From the cell containing the given text, extract its center point as (X, Y) coordinate. 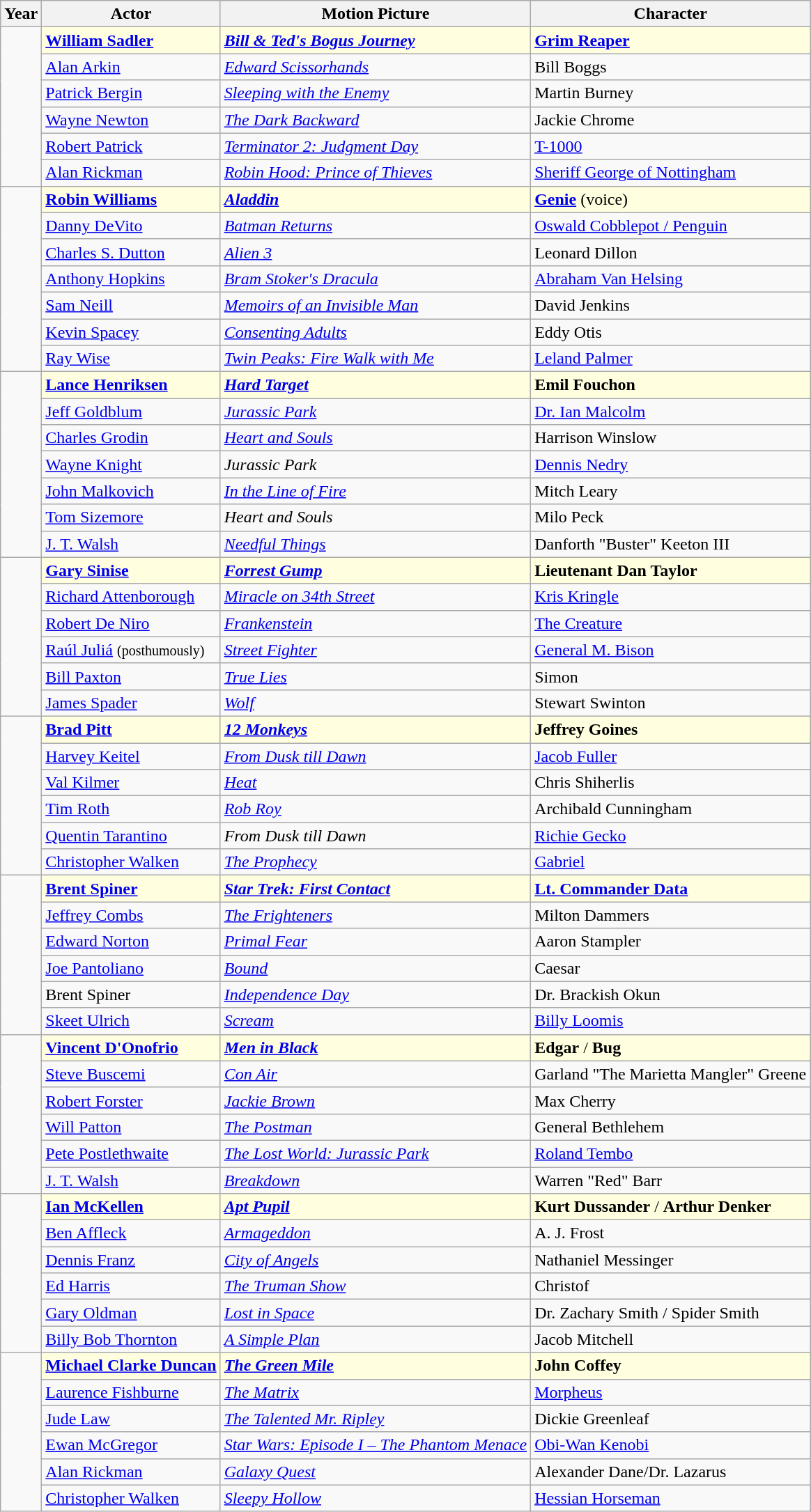
Jeff Goldblum (131, 412)
A. J. Frost (670, 1233)
Raúl Juliá (posthumously) (131, 650)
Harrison Winslow (670, 438)
Robert Forster (131, 1100)
Leonard Dillon (670, 252)
Ed Harris (131, 1286)
Lost in Space (375, 1313)
Edward Norton (131, 942)
The Green Mile (375, 1366)
Star Trek: First Contact (375, 889)
Rob Roy (375, 809)
Wayne Newton (131, 120)
Alien 3 (375, 252)
Eddy Otis (670, 332)
Primal Fear (375, 942)
Danny DeVito (131, 226)
Breakdown (375, 1180)
Sleepy Hollow (375, 1498)
Morpheus (670, 1392)
Wolf (375, 703)
Jeffrey Goines (670, 729)
Bram Stoker's Dracula (375, 279)
Dr. Zachary Smith / Spider Smith (670, 1313)
Dennis Nedry (670, 465)
Dr. Ian Malcolm (670, 412)
Max Cherry (670, 1100)
Jeffrey Combs (131, 915)
Warren "Red" Barr (670, 1180)
Obi-Wan Kenobi (670, 1445)
True Lies (375, 676)
Milo Peck (670, 517)
Robin Hood: Prince of Thieves (375, 173)
Consenting Adults (375, 332)
Jackie Brown (375, 1100)
Oswald Cobblepot / Penguin (670, 226)
The Prophecy (375, 862)
Steve Buscemi (131, 1074)
Genie (voice) (670, 199)
Kurt Dussander / Arthur Denker (670, 1207)
Emil Fouchon (670, 385)
Sleeping with the Enemy (375, 93)
Aaron Stampler (670, 942)
Patrick Bergin (131, 93)
General M. Bison (670, 650)
Charles Grodin (131, 438)
Charles S. Dutton (131, 252)
Robert Patrick (131, 146)
Mitch Leary (670, 491)
Harvey Keitel (131, 756)
Scream (375, 1021)
Batman Returns (375, 226)
Ben Affleck (131, 1233)
Sam Neill (131, 305)
David Jenkins (670, 305)
Grim Reaper (670, 40)
Bound (375, 968)
General Bethlehem (670, 1127)
Miracle on 34th Street (375, 597)
Robert De Niro (131, 623)
The Creature (670, 623)
Dr. Brackish Okun (670, 995)
Hessian Horseman (670, 1498)
Milton Dammers (670, 915)
Pete Postlethwaite (131, 1153)
Robin Williams (131, 199)
Edward Scissorhands (375, 67)
Bill & Ted's Bogus Journey (375, 40)
Year (21, 14)
Con Air (375, 1074)
Jackie Chrome (670, 120)
Abraham Van Helsing (670, 279)
Kevin Spacey (131, 332)
Dickie Greenleaf (670, 1419)
Lieutenant Dan Taylor (670, 570)
Memoirs of an Invisible Man (375, 305)
Christof (670, 1286)
Needful Things (375, 544)
Leland Palmer (670, 359)
Anthony Hopkins (131, 279)
Wayne Knight (131, 465)
Caesar (670, 968)
Men in Black (375, 1047)
Martin Burney (670, 93)
Danforth "Buster" Keeton III (670, 544)
Billy Loomis (670, 1021)
The Talented Mr. Ripley (375, 1419)
Richard Attenborough (131, 597)
Gary Sinise (131, 570)
City of Angels (375, 1260)
Ray Wise (131, 359)
The Matrix (375, 1392)
Joe Pantoliano (131, 968)
Archibald Cunningham (670, 809)
Sheriff George of Nottingham (670, 173)
Frankenstein (375, 623)
Bill Paxton (131, 676)
Gary Oldman (131, 1313)
Character (670, 14)
12 Monkeys (375, 729)
Richie Gecko (670, 836)
Michael Clarke Duncan (131, 1366)
Dennis Franz (131, 1260)
Galaxy Quest (375, 1472)
James Spader (131, 703)
The Lost World: Jurassic Park (375, 1153)
Brad Pitt (131, 729)
Twin Peaks: Fire Walk with Me (375, 359)
Aladdin (375, 199)
William Sadler (131, 40)
Tom Sizemore (131, 517)
Laurence Fishburne (131, 1392)
John Coffey (670, 1366)
Apt Pupil (375, 1207)
Lance Henriksen (131, 385)
Stewart Swinton (670, 703)
T-1000 (670, 146)
The Frighteners (375, 915)
Edgar / Bug (670, 1047)
Star Wars: Episode I – The Phantom Menace (375, 1445)
Roland Tembo (670, 1153)
Bill Boggs (670, 67)
Vincent D'Onofrio (131, 1047)
Motion Picture (375, 14)
Lt. Commander Data (670, 889)
Alan Arkin (131, 67)
In the Line of Fire (375, 491)
Armageddon (375, 1233)
Nathaniel Messinger (670, 1260)
Val Kilmer (131, 783)
Chris Shiherlis (670, 783)
Ewan McGregor (131, 1445)
Hard Target (375, 385)
Actor (131, 14)
Quentin Tarantino (131, 836)
Tim Roth (131, 809)
Heat (375, 783)
The Truman Show (375, 1286)
A Simple Plan (375, 1339)
Street Fighter (375, 650)
The Dark Backward (375, 120)
The Postman (375, 1127)
Billy Bob Thornton (131, 1339)
Jacob Mitchell (670, 1339)
Garland "The Marietta Mangler" Greene (670, 1074)
Jude Law (131, 1419)
Simon (670, 676)
Gabriel (670, 862)
Kris Kringle (670, 597)
Ian McKellen (131, 1207)
Forrest Gump (375, 570)
Alexander Dane/Dr. Lazarus (670, 1472)
John Malkovich (131, 491)
Terminator 2: Judgment Day (375, 146)
Skeet Ulrich (131, 1021)
Will Patton (131, 1127)
Jacob Fuller (670, 756)
Independence Day (375, 995)
